Return the (x, y) coordinate for the center point of the cell that contains the specified text.  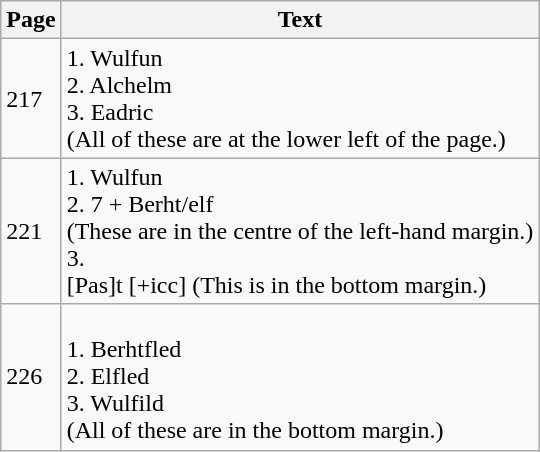
Text (300, 20)
1. Wulfun2. Alchelm3. Eadric(All of these are at the lower left of the page.) (300, 98)
221 (31, 231)
1. Berhtfled2. Elfled3. Wulfild(All of these are in the bottom margin.) (300, 377)
1. Wulfun2. 7 + Berht/elf(These are in the centre of the left-hand margin.)3.[Pas]t [+icc] (This is in the bottom margin.) (300, 231)
Page (31, 20)
217 (31, 98)
226 (31, 377)
